Provide the [X, Y] coordinate of the cell's center where the given text is located.  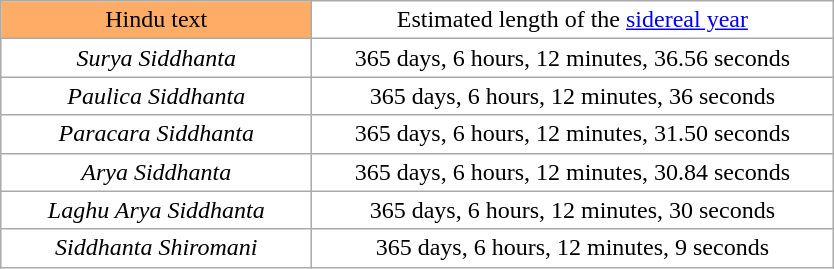
Paulica Siddhanta [156, 96]
365 days, 6 hours, 12 minutes, 36.56 seconds [572, 58]
365 days, 6 hours, 12 minutes, 31.50 seconds [572, 134]
365 days, 6 hours, 12 minutes, 30.84 seconds [572, 172]
365 days, 6 hours, 12 minutes, 30 seconds [572, 210]
Paracara Siddhanta [156, 134]
Arya Siddhanta [156, 172]
365 days, 6 hours, 12 minutes, 9 seconds [572, 248]
Laghu Arya Siddhanta [156, 210]
Surya Siddhanta [156, 58]
Estimated length of the sidereal year [572, 20]
365 days, 6 hours, 12 minutes, 36 seconds [572, 96]
Siddhanta Shiromani [156, 248]
Hindu text [156, 20]
